Capture the cell that displays the provided text and extract its (X, Y) central coordinate. 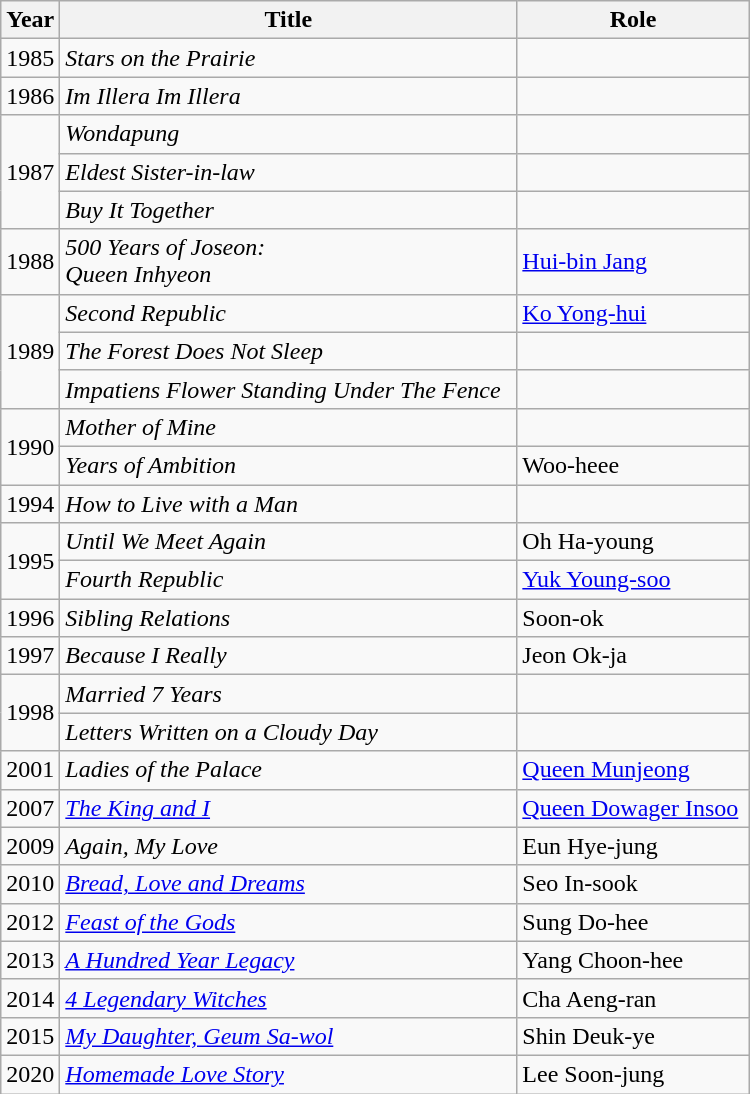
Sibling Relations (288, 618)
2020 (30, 1074)
2014 (30, 998)
Yang Choon-hee (633, 960)
Sung Do-hee (633, 922)
2012 (30, 922)
1986 (30, 96)
Again, My Love (288, 846)
Ko Yong-hui (633, 313)
1995 (30, 561)
Impatiens Flower Standing Under The Fence (288, 389)
Stars on the Prairie (288, 58)
Homemade Love Story (288, 1074)
2013 (30, 960)
Shin Deuk-ye (633, 1036)
Eun Hye-jung (633, 846)
My Daughter, Geum Sa-wol (288, 1036)
Buy It Together (288, 210)
2015 (30, 1036)
Hui-bin Jang (633, 262)
Bread, Love and Dreams (288, 884)
2001 (30, 770)
1997 (30, 656)
1996 (30, 618)
Feast of the Gods (288, 922)
2010 (30, 884)
Role (633, 20)
Oh Ha-young (633, 542)
Married 7 Years (288, 694)
1985 (30, 58)
Soon-ok (633, 618)
Years of Ambition (288, 465)
Ladies of the Palace (288, 770)
Queen Munjeong (633, 770)
The King and I (288, 808)
1989 (30, 351)
Eldest Sister-in-law (288, 172)
Jeon Ok-ja (633, 656)
How to Live with a Man (288, 503)
A Hundred Year Legacy (288, 960)
Woo-heee (633, 465)
The Forest Does Not Sleep (288, 351)
Letters Written on a Cloudy Day (288, 732)
4 Legendary Witches (288, 998)
Second Republic (288, 313)
Seo In-sook (633, 884)
Cha Aeng-ran (633, 998)
Fourth Republic (288, 580)
Queen Dowager Insoo (633, 808)
500 Years of Joseon: Queen Inhyeon (288, 262)
Year (30, 20)
Lee Soon-jung (633, 1074)
Because I Really (288, 656)
1990 (30, 446)
Title (288, 20)
1994 (30, 503)
1988 (30, 262)
2007 (30, 808)
Im Illera Im Illera (288, 96)
Wondapung (288, 134)
1987 (30, 172)
2009 (30, 846)
Yuk Young-soo (633, 580)
Mother of Mine (288, 427)
Until We Meet Again (288, 542)
1998 (30, 713)
